For the text-containing cell, return its midpoint in [x, y] coordinate format. 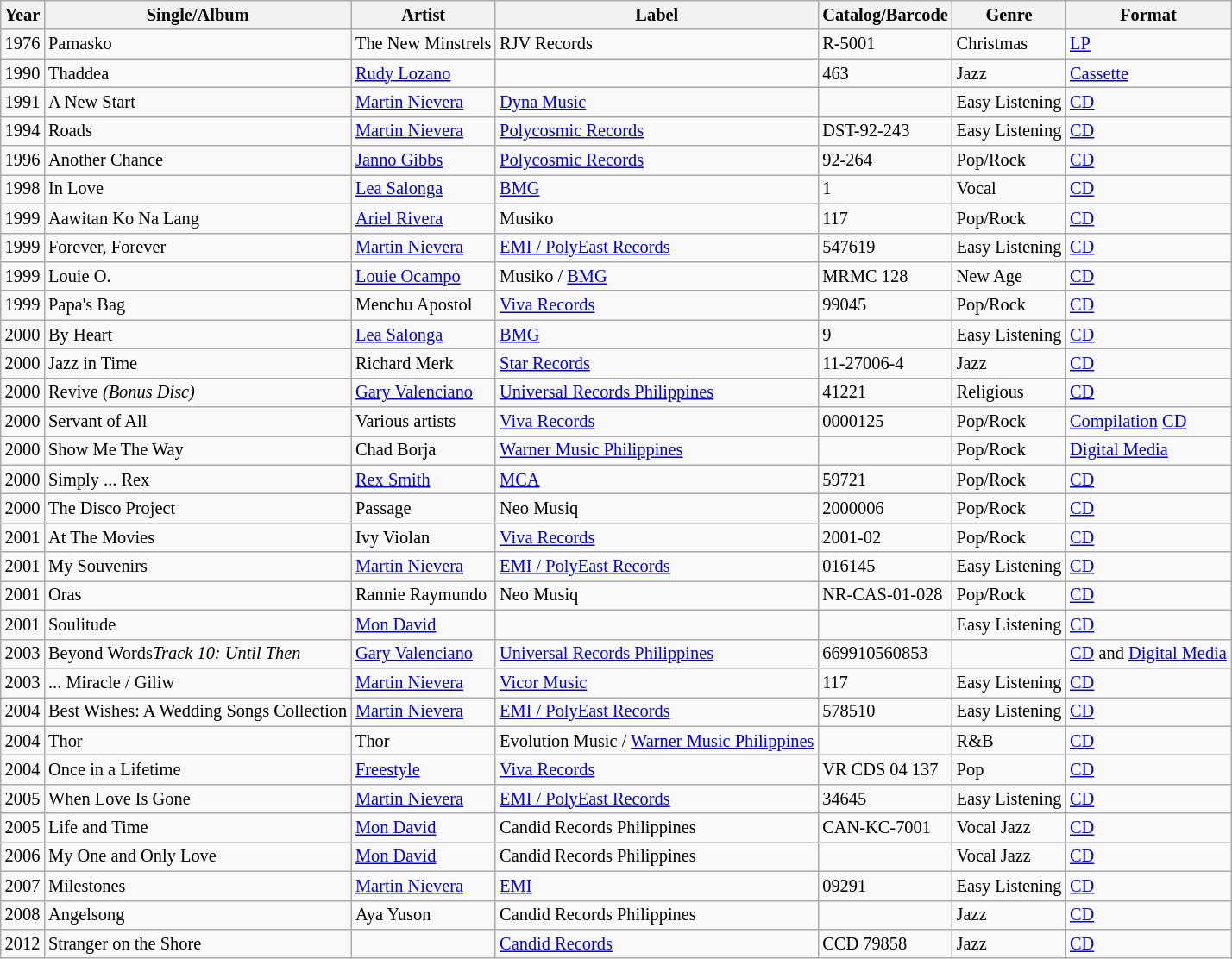
Vocal [1009, 189]
016145 [885, 567]
Beyond WordsTrack 10: Until Then [198, 654]
EMI [657, 886]
0000125 [885, 422]
MCA [657, 479]
LP [1147, 44]
2006 [22, 856]
2000006 [885, 508]
Simply ... Rex [198, 479]
1 [885, 189]
Angelsong [198, 915]
A New Start [198, 102]
Show Me The Way [198, 450]
Menchu Apostol [423, 305]
Year [22, 15]
1976 [22, 44]
Milestones [198, 886]
Pamasko [198, 44]
Revive (Bonus Disc) [198, 392]
Best Wishes: A Wedding Songs Collection [198, 711]
09291 [885, 886]
463 [885, 73]
Aawitan Ko Na Lang [198, 218]
The New Minstrels [423, 44]
11-27006-4 [885, 363]
41221 [885, 392]
2008 [22, 915]
CCD 79858 [885, 943]
Pop [1009, 769]
At The Movies [198, 537]
Louie Ocampo [423, 276]
Another Chance [198, 160]
547619 [885, 248]
VR CDS 04 137 [885, 769]
RJV Records [657, 44]
Thaddea [198, 73]
Forever, Forever [198, 248]
Ivy Violan [423, 537]
99045 [885, 305]
Digital Media [1147, 450]
My One and Only Love [198, 856]
Freestyle [423, 769]
Chad Borja [423, 450]
1998 [22, 189]
CD and Digital Media [1147, 654]
578510 [885, 711]
By Heart [198, 335]
My Souvenirs [198, 567]
Soulitude [198, 624]
Passage [423, 508]
Label [657, 15]
The Disco Project [198, 508]
Oras [198, 595]
Rudy Lozano [423, 73]
New Age [1009, 276]
669910560853 [885, 654]
2012 [22, 943]
Roads [198, 131]
Star Records [657, 363]
Stranger on the Shore [198, 943]
Evolution Music / Warner Music Philippines [657, 741]
Compilation CD [1147, 422]
Musiko [657, 218]
Aya Yuson [423, 915]
R-5001 [885, 44]
Religious [1009, 392]
Genre [1009, 15]
Various artists [423, 422]
Servant of All [198, 422]
NR-CAS-01-028 [885, 595]
Dyna Music [657, 102]
Candid Records [657, 943]
When Love Is Gone [198, 799]
Warner Music Philippines [657, 450]
Once in a Lifetime [198, 769]
1990 [22, 73]
1996 [22, 160]
MRMC 128 [885, 276]
2001-02 [885, 537]
59721 [885, 479]
CAN-KC-7001 [885, 828]
Janno Gibbs [423, 160]
Papa's Bag [198, 305]
92-264 [885, 160]
Life and Time [198, 828]
1991 [22, 102]
Ariel Rivera [423, 218]
... Miracle / Giliw [198, 682]
R&B [1009, 741]
Rannie Raymundo [423, 595]
Single/Album [198, 15]
Christmas [1009, 44]
34645 [885, 799]
Vicor Music [657, 682]
Cassette [1147, 73]
In Love [198, 189]
Louie O. [198, 276]
Format [1147, 15]
1994 [22, 131]
Catalog/Barcode [885, 15]
Artist [423, 15]
Richard Merk [423, 363]
Jazz in Time [198, 363]
2007 [22, 886]
9 [885, 335]
Rex Smith [423, 479]
DST-92-243 [885, 131]
Musiko / BMG [657, 276]
